Determine the [x, y] coordinate at the center of the cell enclosing the given text.  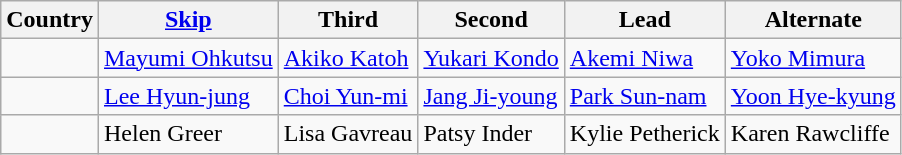
Mayumi Ohkutsu [188, 58]
Lisa Gavreau [348, 134]
Akemi Niwa [644, 58]
Helen Greer [188, 134]
Kylie Petherick [644, 134]
Patsy Inder [491, 134]
Second [491, 20]
Yukari Kondo [491, 58]
Karen Rawcliffe [813, 134]
Skip [188, 20]
Park Sun-nam [644, 96]
Yoko Mimura [813, 58]
Lead [644, 20]
Lee Hyun-jung [188, 96]
Third [348, 20]
Country [50, 20]
Akiko Katoh [348, 58]
Choi Yun-mi [348, 96]
Jang Ji-young [491, 96]
Alternate [813, 20]
Yoon Hye-kyung [813, 96]
